Find where the given text appears and provide that cell's center as (x, y) coordinate. 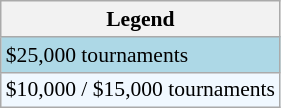
$25,000 tournaments (140, 55)
$10,000 / $15,000 tournaments (140, 90)
Legend (140, 19)
